Return the [X, Y] coordinate for the center point of the cell that contains the specified text.  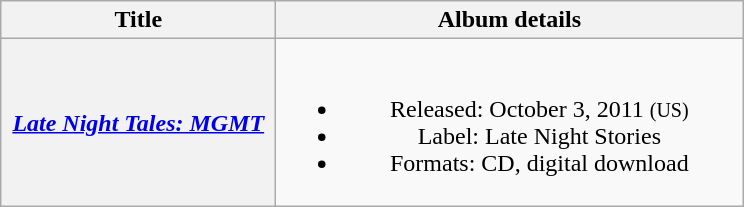
Title [138, 20]
Late Night Tales: MGMT [138, 122]
Album details [510, 20]
Released: October 3, 2011 (US)Label: Late Night StoriesFormats: CD, digital download [510, 122]
